Detect which cell encompasses the target text, then output its [x, y] center coordinate. 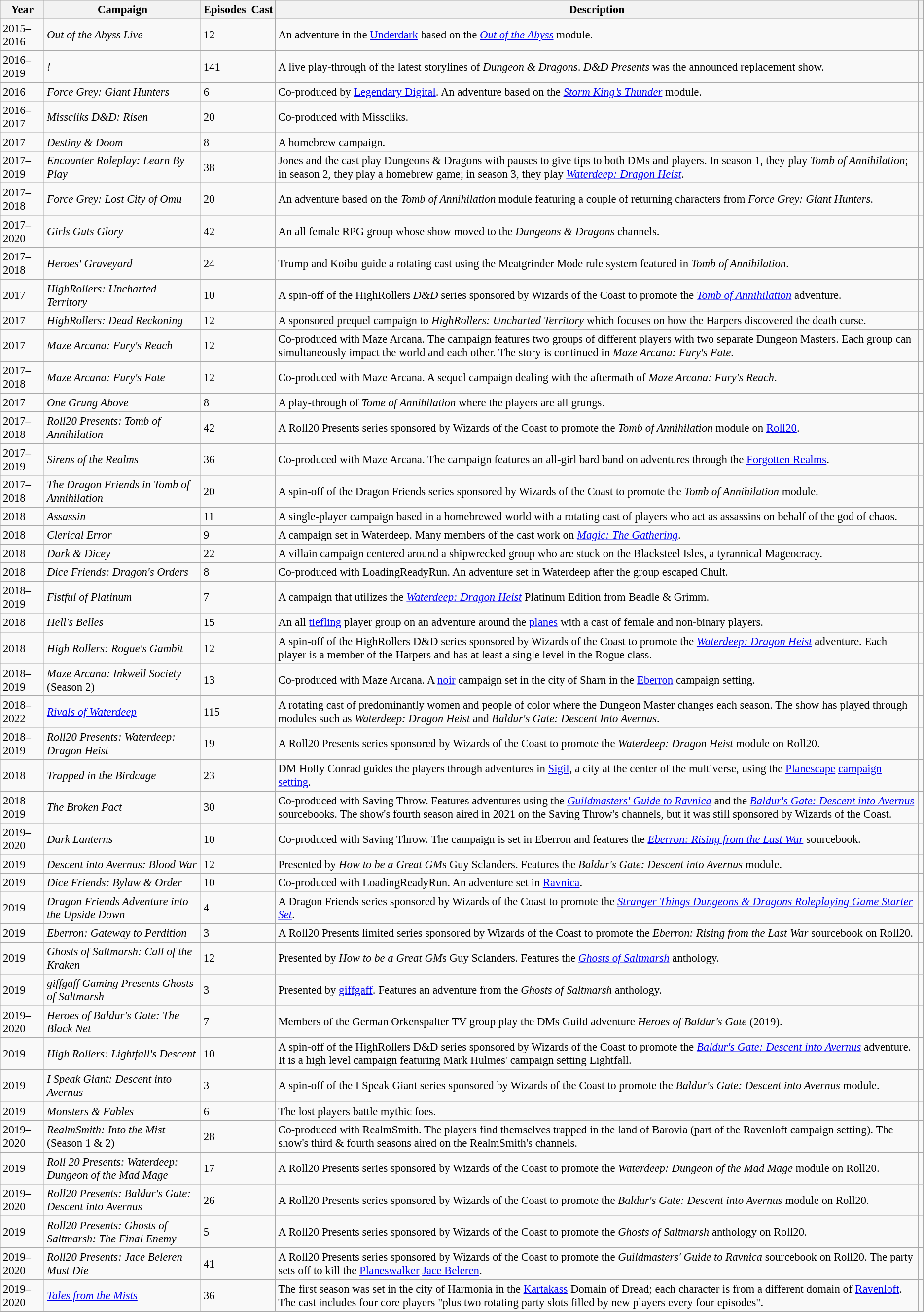
Roll20 Presents: Tomb of Annihilation [123, 428]
Roll 20 Presents: Waterdeep: Dungeon of the Mad Mage [123, 1168]
23 [225, 775]
11 [225, 517]
Encounter Roleplay: Learn By Play [123, 168]
High Rollers: Lightfall's Descent [123, 1054]
! [123, 67]
I Speak Giant: Descent into Avernus [123, 1086]
2016–2019 [23, 67]
Ghosts of Saltmarsh: Call of the Kraken [123, 959]
Presented by How to be a Great GMs Guy Sclanders. Features the Ghosts of Saltmarsh anthology. [597, 959]
Members of the German Orkenspalter TV group play the DMs Guild adventure Heroes of Baldur's Gate (2019). [597, 1022]
Assassin [123, 517]
Destiny & Doom [123, 143]
2015–2016 [23, 36]
Clerical Error [123, 535]
2018–2022 [23, 711]
An adventure in the Underdark based on the Out of the Abyss module. [597, 36]
A Roll20 Presents series sponsored by Wizards of the Coast to promote the Waterdeep: Dragon Heist module on Roll20. [597, 744]
2017–2020 [23, 232]
Descent into Avernus: Blood War [123, 864]
Dragon Friends Adventure into the Upside Down [123, 909]
Maze Arcana: Inkwell Society (Season 2) [123, 680]
A campaign that utilizes the Waterdeep: Dragon Heist Platinum Edition from Beadle & Grimm. [597, 598]
Eberron: Gateway to Perdition [123, 933]
Co-produced with LoadingReadyRun. An adventure set in Waterdeep after the group escaped Chult. [597, 572]
Hell's Belles [123, 623]
28 [225, 1136]
Dark & Dicey [123, 554]
Co-produced with Misscliks. [597, 117]
Presented by giffgaff. Features an adventure from the Ghosts of Saltmarsh anthology. [597, 990]
The lost players battle mythic foes. [597, 1111]
2016–2017 [23, 117]
HighRollers: Dead Reckoning [123, 320]
A Roll20 Presents limited series sponsored by Wizards of the Coast to promote the Eberron: Rising from the Last War sourcebook on Roll20. [597, 933]
Co-produced with Saving Throw. The campaign is set in Eberron and features the Eberron: Rising from the Last War sourcebook. [597, 839]
24 [225, 263]
Roll20 Presents: Baldur's Gate: Descent into Avernus [123, 1200]
Episodes [225, 10]
A single-player campaign based in a homebrewed world with a rotating cast of players who act as assassins on behalf of the god of chaos. [597, 517]
DM Holly Conrad guides the players through adventures in Sigil, a city at the center of the multiverse, using the Planescape campaign setting. [597, 775]
41 [225, 1264]
17 [225, 1168]
141 [225, 67]
HighRollers: Uncharted Territory [123, 295]
13 [225, 680]
Girls Guts Glory [123, 232]
9 [225, 535]
Maze Arcana: Fury's Fate [123, 378]
A play-through of Tome of Annihilation where the players are all grungs. [597, 402]
Cast [262, 10]
19 [225, 744]
Heroes' Graveyard [123, 263]
Force Grey: Giant Hunters [123, 92]
Fistful of Platinum [123, 598]
Maze Arcana: Fury's Reach [123, 345]
A Dragon Friends series sponsored by Wizards of the Coast to promote the Stranger Things Dungeons & Dragons Roleplaying Game Starter Set. [597, 909]
An adventure based on the Tomb of Annihilation module featuring a couple of returning characters from Force Grey: Giant Hunters. [597, 199]
The Dragon Friends in Tomb of Annihilation [123, 491]
Co-produced with Maze Arcana. A noir campaign set in the city of Sharn in the Eberron campaign setting. [597, 680]
Description [597, 10]
Campaign [123, 10]
A Roll20 Presents series sponsored by Wizards of the Coast to promote the Baldur's Gate: Descent into Avernus module on Roll20. [597, 1200]
A live play-through of the latest storylines of Dungeon & Dragons. D&D Presents was the announced replacement show. [597, 67]
A spin-off of the I Speak Giant series sponsored by Wizards of the Coast to promote the Baldur's Gate: Descent into Avernus module. [597, 1086]
Co-produced with Maze Arcana. A sequel campaign dealing with the aftermath of Maze Arcana: Fury's Reach. [597, 378]
A villain campaign centered around a shipwrecked group who are stuck on the Blacksteel Isles, a tyrannical Mageocracy. [597, 554]
A spin-off of the HighRollers D&D series sponsored by Wizards of the Coast to promote the Tomb of Annihilation adventure. [597, 295]
An all female RPG group whose show moved to the Dungeons & Dragons channels. [597, 232]
Roll20 Presents: Waterdeep: Dragon Heist [123, 744]
Presented by How to be a Great GMs Guy Sclanders. Features the Baldur's Gate: Descent into Avernus module. [597, 864]
A Roll20 Presents series sponsored by Wizards of the Coast to promote the Waterdeep: Dungeon of the Mad Mage module on Roll20. [597, 1168]
Out of the Abyss Live [123, 36]
Trump and Koibu guide a rotating cast using the Meatgrinder Mode rule system featured in Tomb of Annihilation. [597, 263]
Year [23, 10]
Dark Lanterns [123, 839]
Trapped in the Birdcage [123, 775]
Co-produced by Legendary Digital. An adventure based on the Storm King’s Thunder module. [597, 92]
A Roll20 Presents series sponsored by Wizards of the Coast to promote the Tomb of Annihilation module on Roll20. [597, 428]
2016 [23, 92]
Sirens of the Realms [123, 460]
A spin-off of the Dragon Friends series sponsored by Wizards of the Coast to promote the Tomb of Annihilation module. [597, 491]
15 [225, 623]
Monsters & Fables [123, 1111]
5 [225, 1232]
Tales from the Mists [123, 1295]
An all tiefling player group on an adventure around the planes with a cast of female and non-binary players. [597, 623]
Dice Friends: Dragon's Orders [123, 572]
giffgaff Gaming Presents Ghosts of Saltmarsh [123, 990]
High Rollers: Rogue's Gambit [123, 648]
Rivals of Waterdeep [123, 711]
Roll20 Presents: Ghosts of Saltmarsh: The Final Enemy [123, 1232]
RealmSmith: Into the Mist (Season 1 & 2) [123, 1136]
Force Grey: Lost City of Omu [123, 199]
Misscliks D&D: Risen [123, 117]
A Roll20 Presents series sponsored by Wizards of the Coast to promote the Ghosts of Saltmarsh anthology on Roll20. [597, 1232]
Heroes of Baldur's Gate: The Black Net [123, 1022]
A homebrew campaign. [597, 143]
30 [225, 807]
A campaign set in Waterdeep. Many members of the cast work on Magic: The Gathering. [597, 535]
4 [225, 909]
One Grung Above [123, 402]
The Broken Pact [123, 807]
Dice Friends: Bylaw & Order [123, 883]
115 [225, 711]
Roll20 Presents: Jace Beleren Must Die [123, 1264]
22 [225, 554]
A sponsored prequel campaign to HighRollers: Uncharted Territory which focuses on how the Harpers discovered the death curse. [597, 320]
Co-produced with Maze Arcana. The campaign features an all-girl bard band on adventures through the Forgotten Realms. [597, 460]
26 [225, 1200]
Co-produced with LoadingReadyRun. An adventure set in Ravnica. [597, 883]
38 [225, 168]
